Provide the [X, Y] coordinate of the cell's center where the given text is located.  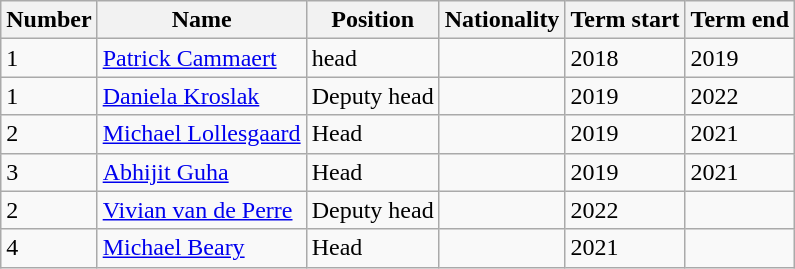
Vivian van de Perre [202, 210]
3 [49, 172]
Term end [740, 20]
Number [49, 20]
Abhijit Guha [202, 172]
head [372, 58]
Term start [625, 20]
Nationality [502, 20]
Patrick Cammaert [202, 58]
Michael Lollesgaard [202, 134]
Name [202, 20]
Michael Beary [202, 248]
2018 [625, 58]
Daniela Kroslak [202, 96]
Position [372, 20]
4 [49, 248]
